Pinpoint the cell where the given text exists, returning its (x, y) midpoint coordinate. 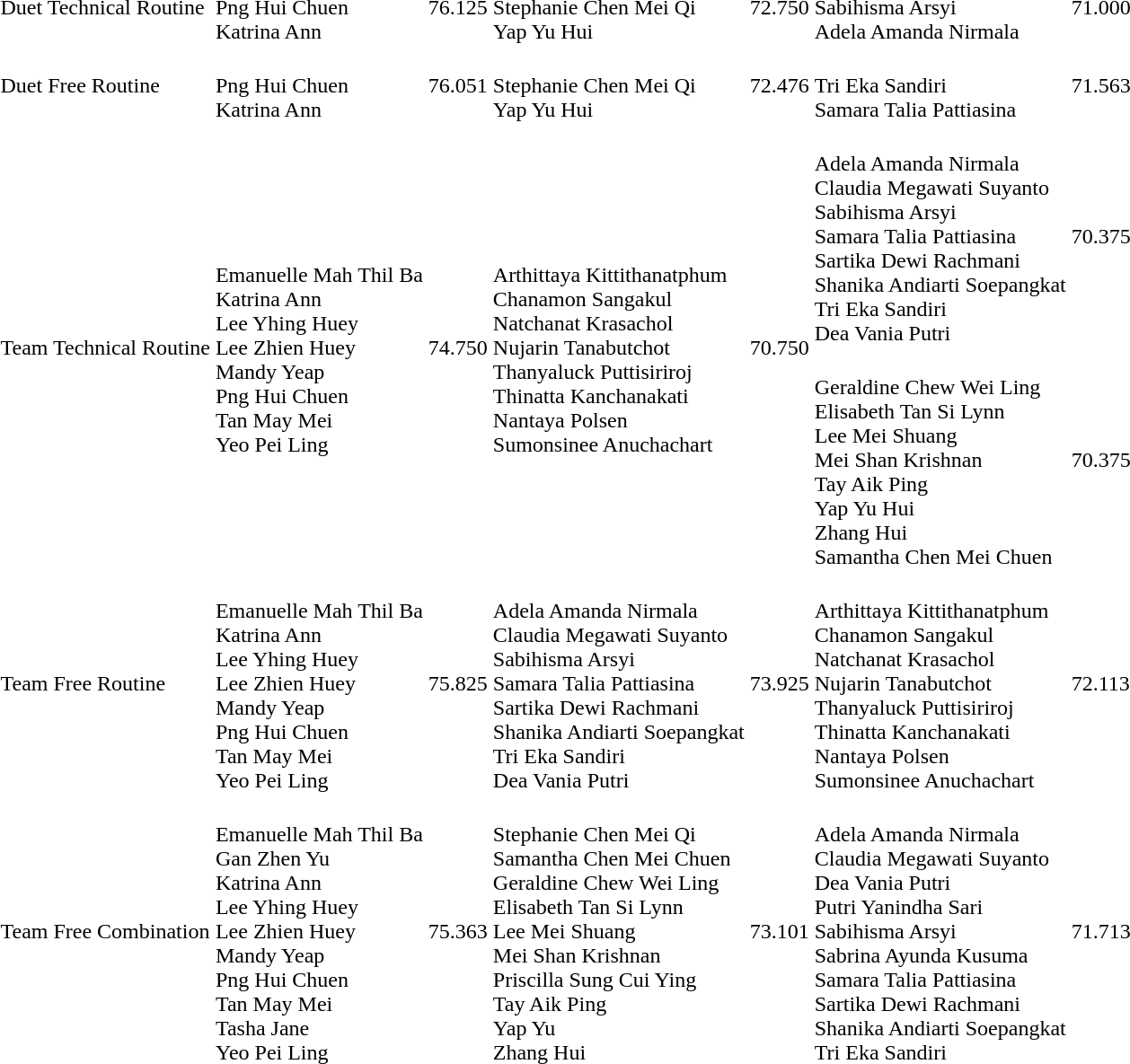
74.750 (458, 348)
73.925 (780, 683)
72.476 (780, 85)
76.051 (458, 85)
75.825 (458, 683)
Tri Eka SandiriSamara Talia Pattiasina (940, 85)
Stephanie Chen Mei QiYap Yu Hui (618, 85)
Geraldine Chew Wei LingElisabeth Tan Si LynnLee Mei ShuangMei Shan KrishnanTay Aik PingYap Yu HuiZhang HuiSamantha Chen Mei Chuen (940, 460)
70.750 (780, 348)
Png Hui ChuenKatrina Ann (319, 85)
